Output the [x, y] coordinate of the center of the cell containing the given text.  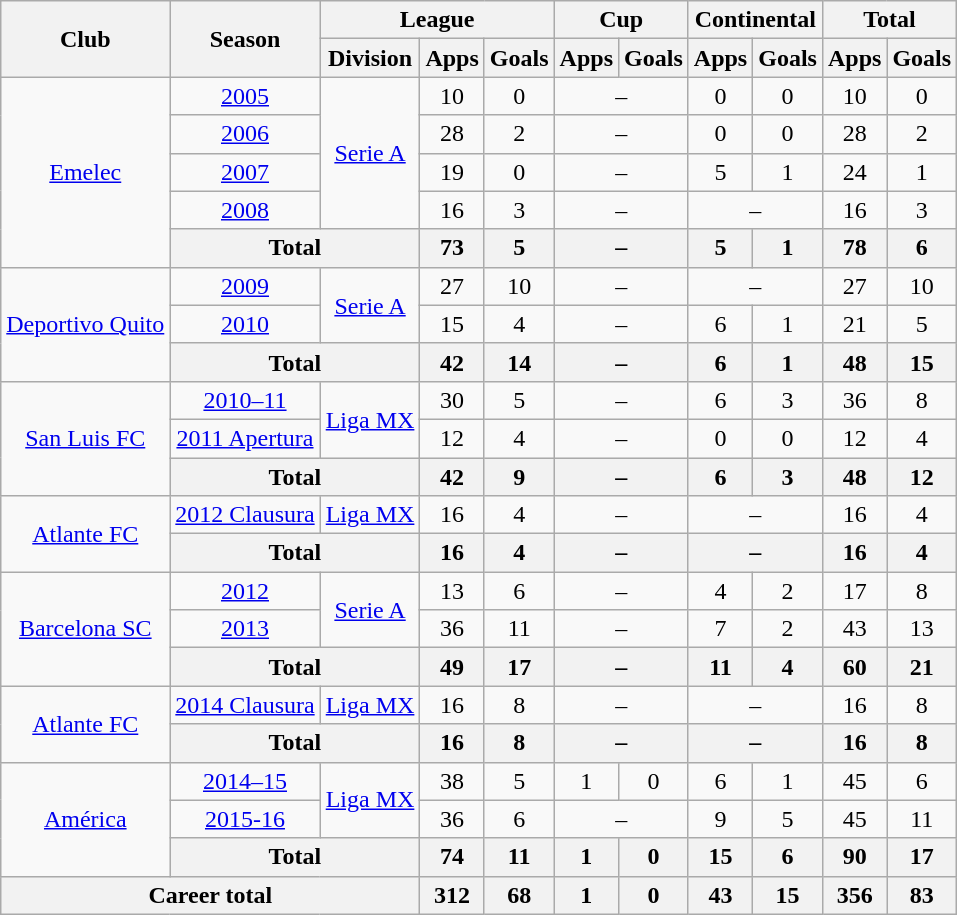
356 [854, 895]
78 [854, 248]
League [437, 20]
73 [452, 248]
2006 [245, 134]
30 [452, 400]
2010 [245, 324]
24 [854, 172]
Career total [210, 895]
38 [452, 781]
Season [245, 39]
Deportivo Quito [86, 324]
San Luis FC [86, 438]
2013 [245, 629]
49 [452, 667]
2012 Clausura [245, 515]
2007 [245, 172]
312 [452, 895]
Emelec [86, 172]
Division [370, 58]
7 [720, 629]
2011 Apertura [245, 438]
América [86, 819]
90 [854, 857]
Club [86, 39]
83 [922, 895]
60 [854, 667]
68 [519, 895]
2012 [245, 591]
2009 [245, 286]
2005 [245, 96]
2015-16 [245, 819]
2010–11 [245, 400]
2014–15 [245, 781]
Continental [755, 20]
14 [519, 362]
19 [452, 172]
74 [452, 857]
Barcelona SC [86, 629]
2008 [245, 210]
Cup [621, 20]
2014 Clausura [245, 705]
